Scan for the cell matching the given text and deliver its [x, y] coordinate at center. 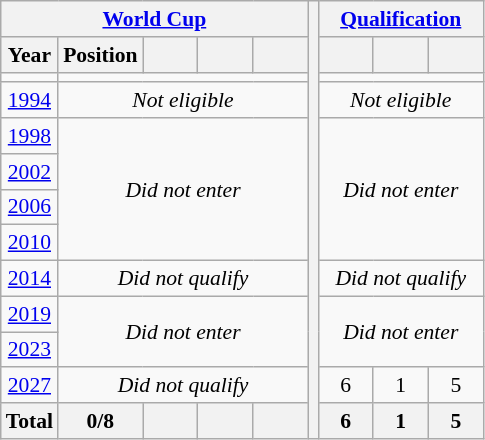
2010 [30, 243]
Total [30, 421]
2014 [30, 279]
World Cup [154, 19]
1998 [30, 136]
0/8 [100, 421]
2027 [30, 386]
2006 [30, 207]
2019 [30, 314]
2002 [30, 172]
Year [30, 55]
Position [100, 55]
Qualification [400, 19]
1994 [30, 101]
2023 [30, 350]
